Identify which cell holds the provided text, then report its (x, y) central coordinate. 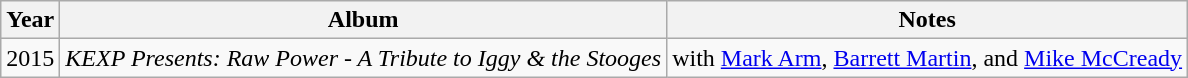
KEXP Presents: Raw Power - A Tribute to Iggy & the Stooges (364, 58)
Album (364, 20)
with Mark Arm, Barrett Martin, and Mike McCready (928, 58)
Year (30, 20)
Notes (928, 20)
2015 (30, 58)
